Capture the cell that displays the provided text and extract its [x, y] central coordinate. 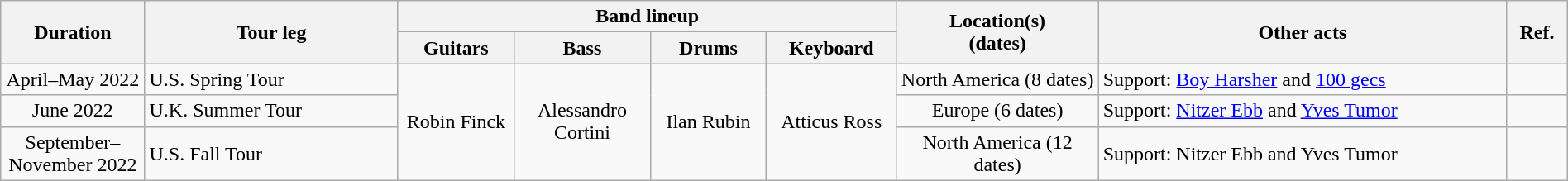
Tour leg [271, 32]
North America (8 dates) [997, 79]
Drums [708, 48]
Alessandro Cortini [582, 122]
Robin Finck [456, 122]
Keyboard [831, 48]
Europe (6 dates) [997, 111]
Atticus Ross [831, 122]
Guitars [456, 48]
Other acts [1303, 32]
U.S. Spring Tour [271, 79]
Location(s)(dates) [997, 32]
Duration [73, 32]
U.S. Fall Tour [271, 154]
Bass [582, 48]
September–November 2022 [73, 154]
Band lineup [647, 17]
Ilan Rubin [708, 122]
April–May 2022 [73, 79]
June 2022 [73, 111]
North America (12 dates) [997, 154]
U.K. Summer Tour [271, 111]
Support: Boy Harsher and 100 gecs [1303, 79]
Ref. [1537, 32]
